Locate the cell with the specified text and output its [X, Y] center coordinate. 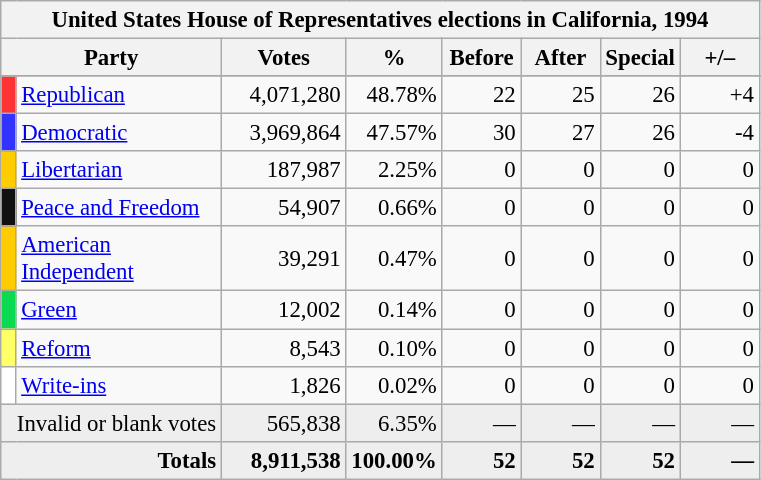
Special [640, 58]
6.35% [394, 423]
% [394, 58]
3,969,864 [284, 133]
+/– [720, 58]
25 [560, 95]
47.57% [394, 133]
12,002 [284, 310]
Before [482, 58]
2.25% [394, 170]
Republican [119, 95]
Write-ins [119, 385]
22 [482, 95]
1,826 [284, 385]
100.00% [394, 460]
Invalid or blank votes [112, 423]
Democratic [119, 133]
Totals [112, 460]
Reform [119, 348]
0.66% [394, 208]
Votes [284, 58]
Libertarian [119, 170]
54,907 [284, 208]
Green [119, 310]
187,987 [284, 170]
8,543 [284, 348]
8,911,538 [284, 460]
0.02% [394, 385]
30 [482, 133]
+4 [720, 95]
After [560, 58]
0.14% [394, 310]
565,838 [284, 423]
American Independent [119, 258]
-4 [720, 133]
United States House of Representatives elections in California, 1994 [380, 20]
Peace and Freedom [119, 208]
0.47% [394, 258]
39,291 [284, 258]
27 [560, 133]
Party [112, 58]
4,071,280 [284, 95]
0.10% [394, 348]
48.78% [394, 95]
